Identify which cell holds the provided text, then report its [X, Y] central coordinate. 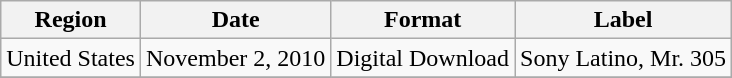
Digital Download [423, 58]
Label [624, 20]
United States [71, 58]
Date [235, 20]
November 2, 2010 [235, 58]
Sony Latino, Mr. 305 [624, 58]
Format [423, 20]
Region [71, 20]
